Detect which cell encompasses the target text, then output its (x, y) center coordinate. 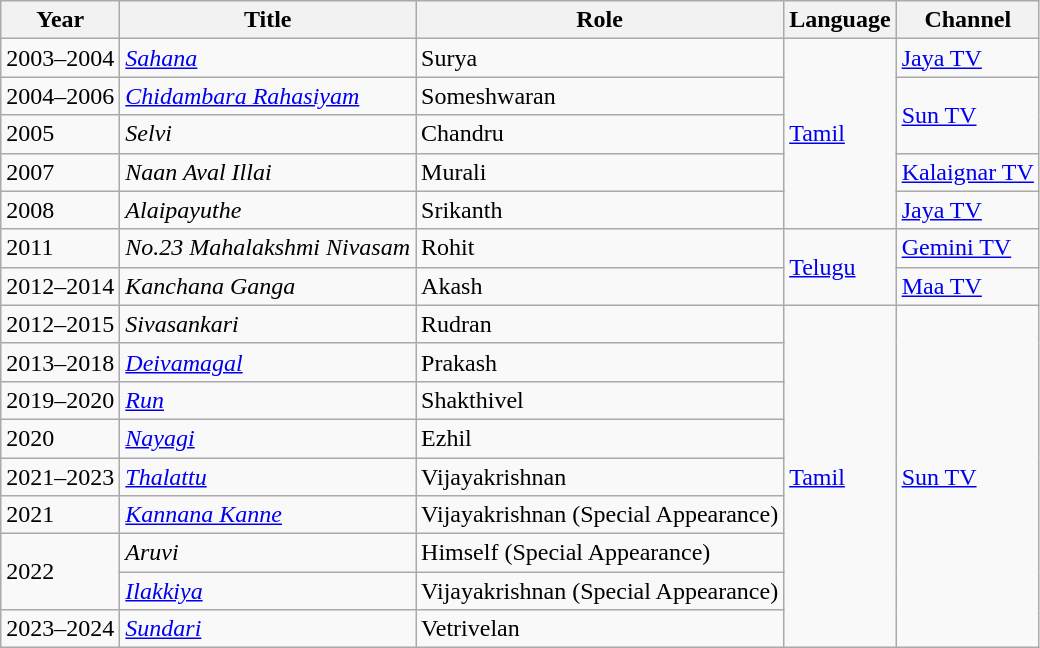
Akash (600, 286)
2011 (60, 248)
2003–2004 (60, 58)
Title (268, 20)
Alaipayuthe (268, 210)
Language (840, 20)
Chandru (600, 134)
2012–2015 (60, 324)
Selvi (268, 134)
Rudran (600, 324)
Surya (600, 58)
Shakthivel (600, 400)
Maa TV (968, 286)
Channel (968, 20)
Someshwaran (600, 96)
Rohit (600, 248)
2005 (60, 134)
2021–2023 (60, 477)
Kannana Kanne (268, 515)
Deivamagal (268, 362)
2021 (60, 515)
Aruvi (268, 553)
Run (268, 400)
No.23 Mahalakshmi Nivasam (268, 248)
Chidambara Rahasiyam (268, 96)
2020 (60, 438)
Role (600, 20)
Vetrivelan (600, 629)
Vijayakrishnan (600, 477)
Sivasankari (268, 324)
2008 (60, 210)
2007 (60, 172)
Year (60, 20)
2004–2006 (60, 96)
Prakash (600, 362)
Naan Aval Illai (268, 172)
2012–2014 (60, 286)
2022 (60, 572)
2013–2018 (60, 362)
Sundari (268, 629)
Kalaignar TV (968, 172)
Kanchana Ganga (268, 286)
Thalattu (268, 477)
Ezhil (600, 438)
Srikanth (600, 210)
Telugu (840, 267)
Murali (600, 172)
2023–2024 (60, 629)
Himself (Special Appearance) (600, 553)
Nayagi (268, 438)
Ilakkiya (268, 591)
Gemini TV (968, 248)
2019–2020 (60, 400)
Sahana (268, 58)
